For the text-containing cell, return its midpoint in (x, y) coordinate format. 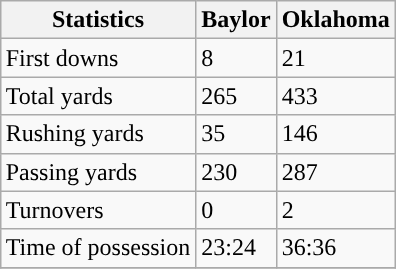
Time of possession (98, 248)
Oklahoma (336, 20)
0 (236, 210)
23:24 (236, 248)
146 (336, 134)
Passing yards (98, 172)
Statistics (98, 20)
36:36 (336, 248)
Baylor (236, 20)
265 (236, 96)
2 (336, 210)
First downs (98, 58)
Total yards (98, 96)
433 (336, 96)
230 (236, 172)
8 (236, 58)
Turnovers (98, 210)
35 (236, 134)
21 (336, 58)
287 (336, 172)
Rushing yards (98, 134)
